Return the [X, Y] coordinate for the center point of the cell that contains the specified text.  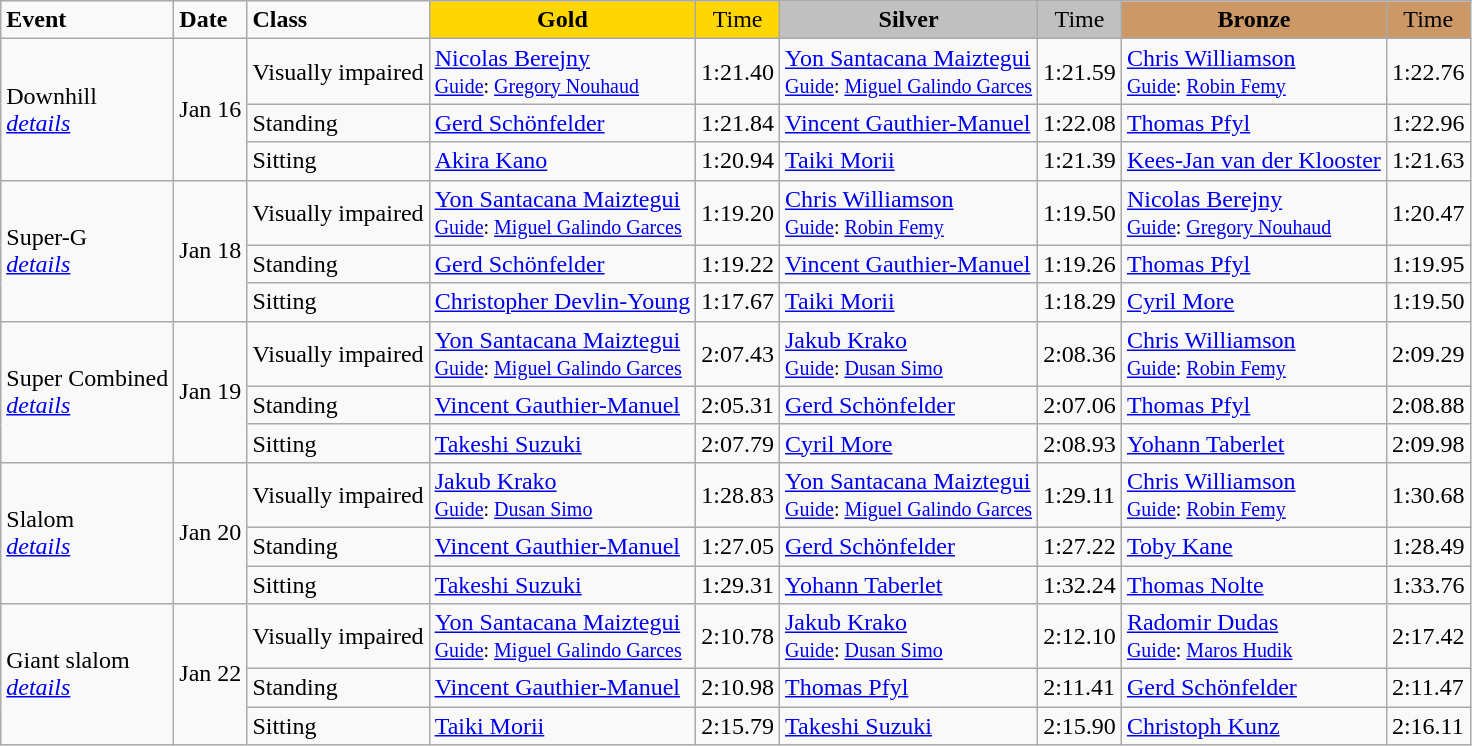
Jan 22 [210, 674]
Jan 20 [210, 532]
2:08.93 [1080, 443]
2:15.79 [738, 726]
2:12.10 [1080, 636]
Downhilldetails [88, 110]
1:19.95 [1428, 264]
2:15.90 [1080, 726]
2:07.06 [1080, 405]
1:22.76 [1428, 72]
2:10.78 [738, 636]
Gold [562, 20]
1:21.59 [1080, 72]
Slalomdetails [88, 532]
2:16.11 [1428, 726]
1:19.22 [738, 264]
1:28.83 [738, 494]
Jan 19 [210, 392]
1:21.40 [738, 72]
2:11.47 [1428, 688]
2:09.29 [1428, 354]
1:29.31 [738, 585]
1:28.49 [1428, 546]
1:17.67 [738, 302]
Jan 16 [210, 110]
1:20.94 [738, 161]
1:21.84 [738, 123]
1:27.05 [738, 546]
Date [210, 20]
Jan 18 [210, 250]
2:07.43 [738, 354]
1:19.20 [738, 212]
1:33.76 [1428, 585]
Thomas Nolte [1254, 585]
2:10.98 [738, 688]
2:09.98 [1428, 443]
1:22.08 [1080, 123]
2:17.42 [1428, 636]
1:29.11 [1080, 494]
1:32.24 [1080, 585]
Super-Gdetails [88, 250]
Christoph Kunz [1254, 726]
1:21.63 [1428, 161]
1:30.68 [1428, 494]
Akira Kano [562, 161]
1:22.96 [1428, 123]
1:21.39 [1080, 161]
1:18.29 [1080, 302]
2:05.31 [738, 405]
Christopher Devlin-Young [562, 302]
Bronze [1254, 20]
Super Combineddetails [88, 392]
2:07.79 [738, 443]
Event [88, 20]
1:19.26 [1080, 264]
1:27.22 [1080, 546]
Silver [908, 20]
2:11.41 [1080, 688]
2:08.36 [1080, 354]
2:08.88 [1428, 405]
Toby Kane [1254, 546]
Radomir DudasGuide: Maros Hudik [1254, 636]
Kees-Jan van der Klooster [1254, 161]
Class [338, 20]
1:20.47 [1428, 212]
Giant slalomdetails [88, 674]
